Return (X, Y) of the center of cell containing provided text 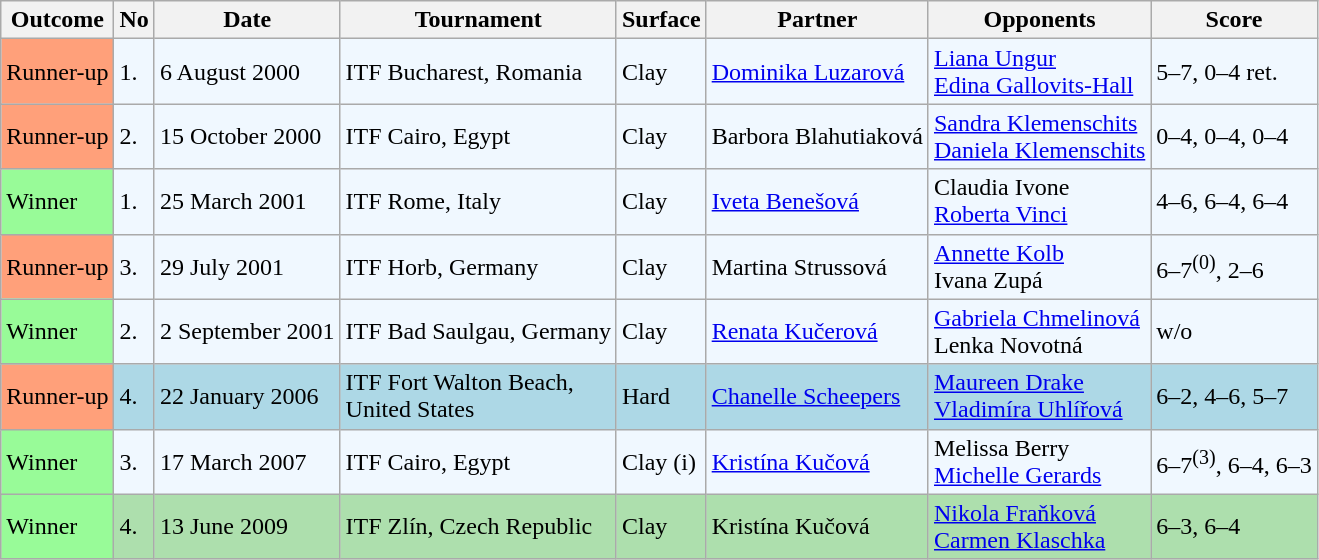
17 March 2007 (247, 462)
Chanelle Scheepers (817, 396)
Hard (661, 396)
Clay (i) (661, 462)
13 June 2009 (247, 526)
6–2, 4–6, 5–7 (1234, 396)
25 March 2001 (247, 202)
Martina Strussová (817, 266)
6–7(0), 2–6 (1234, 266)
4–6, 6–4, 6–4 (1234, 202)
Outcome (58, 20)
Renata Kučerová (817, 332)
Tournament (478, 20)
ITF Bad Saulgau, Germany (478, 332)
ITF Rome, Italy (478, 202)
Maureen Drake Vladimíra Uhlířová (1039, 396)
Opponents (1039, 20)
Barbora Blahutiaková (817, 136)
ITF Bucharest, Romania (478, 72)
2 September 2001 (247, 332)
Claudia Ivone Roberta Vinci (1039, 202)
ITF Horb, Germany (478, 266)
Sandra Klemenschits Daniela Klemenschits (1039, 136)
Dominika Luzarová (817, 72)
ITF Zlín, Czech Republic (478, 526)
Liana Ungur Edina Gallovits-Hall (1039, 72)
5–7, 0–4 ret. (1234, 72)
29 July 2001 (247, 266)
22 January 2006 (247, 396)
Iveta Benešová (817, 202)
0–4, 0–4, 0–4 (1234, 136)
No (134, 20)
6–7(3), 6–4, 6–3 (1234, 462)
15 October 2000 (247, 136)
Surface (661, 20)
6–3, 6–4 (1234, 526)
Melissa Berry Michelle Gerards (1039, 462)
w/o (1234, 332)
Score (1234, 20)
ITF Fort Walton Beach, United States (478, 396)
6 August 2000 (247, 72)
Nikola Fraňková Carmen Klaschka (1039, 526)
Gabriela Chmelinová Lenka Novotná (1039, 332)
Date (247, 20)
Partner (817, 20)
Annette Kolb Ivana Zupá (1039, 266)
